Find where the given text appears and provide that cell's center as [X, Y] coordinate. 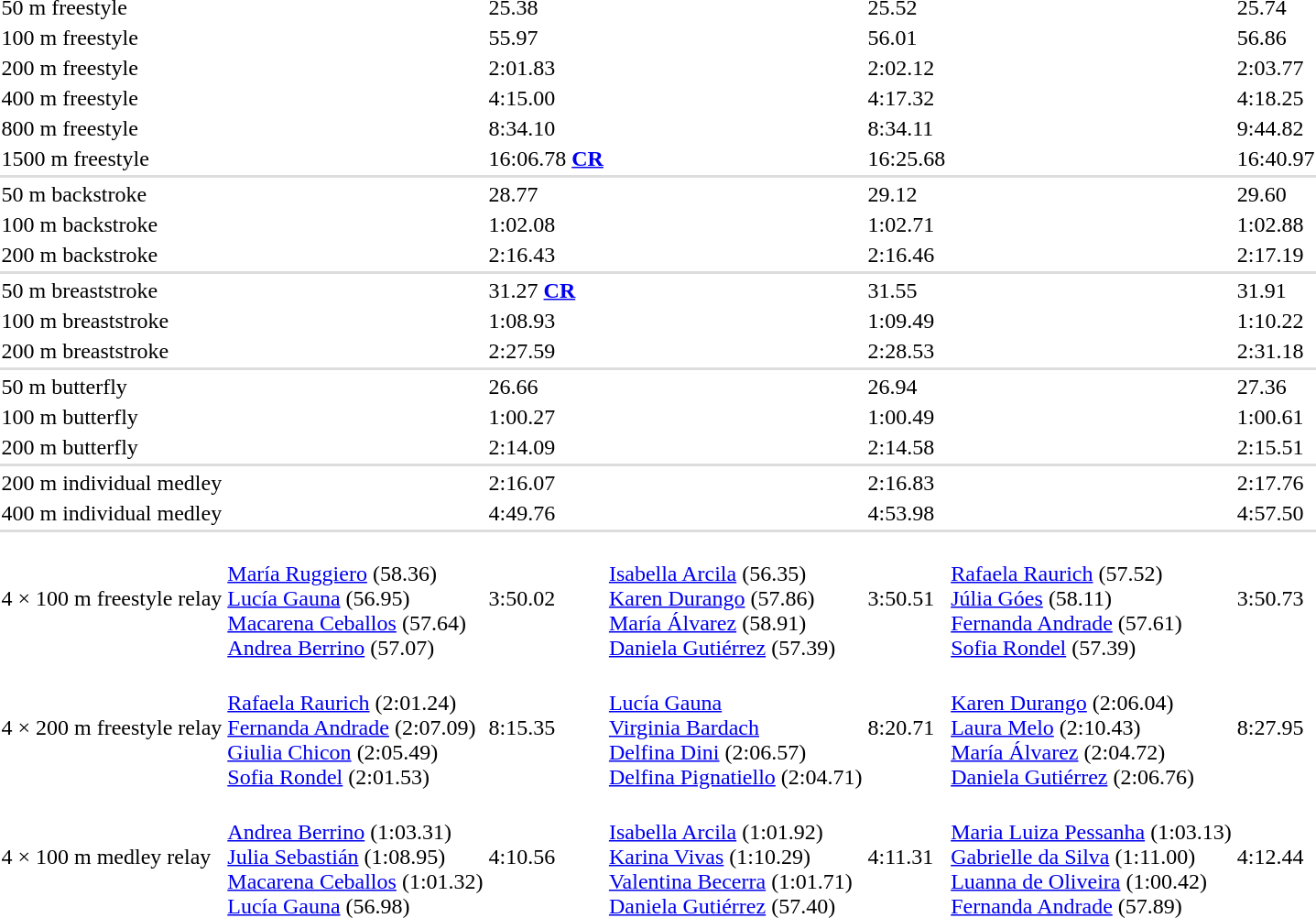
200 m butterfly [112, 447]
Rafaela Raurich (57.52)Júlia Góes (58.11)Fernanda Andrade (57.61)Sofia Rondel (57.39) [1092, 598]
8:27.95 [1276, 727]
55.97 [546, 38]
4:53.98 [907, 513]
1:02.88 [1276, 224]
4:15.00 [546, 98]
200 m individual medley [112, 483]
Rafaela Raurich (2:01.24)Fernanda Andrade (2:07.09)Giulia Chicon (2:05.49)Sofia Rondel (2:01.53) [355, 727]
2:28.53 [907, 351]
800 m freestyle [112, 128]
María Ruggiero (58.36)Lucía Gauna (56.95)Macarena Ceballos (57.64)Andrea Berrino (57.07) [355, 598]
1:09.49 [907, 321]
1:00.49 [907, 417]
28.77 [546, 194]
31.55 [907, 290]
200 m breaststroke [112, 351]
400 m freestyle [112, 98]
400 m individual medley [112, 513]
50 m butterfly [112, 387]
29.60 [1276, 194]
2:16.83 [907, 483]
2:27.59 [546, 351]
26.66 [546, 387]
100 m backstroke [112, 224]
16:40.97 [1276, 158]
1:00.27 [546, 417]
16:06.78 CR [546, 158]
8:34.10 [546, 128]
4:18.25 [1276, 98]
4 × 100 m freestyle relay [112, 598]
200 m freestyle [112, 68]
4 × 200 m freestyle relay [112, 727]
9:44.82 [1276, 128]
2:15.51 [1276, 447]
56.01 [907, 38]
2:14.09 [546, 447]
50 m breaststroke [112, 290]
1:10.22 [1276, 321]
1:02.71 [907, 224]
2:16.43 [546, 255]
16:25.68 [907, 158]
31.91 [1276, 290]
2:16.46 [907, 255]
2:01.83 [546, 68]
29.12 [907, 194]
8:20.71 [907, 727]
1:02.08 [546, 224]
56.86 [1276, 38]
100 m breaststroke [112, 321]
100 m freestyle [112, 38]
1500 m freestyle [112, 158]
8:15.35 [546, 727]
50 m backstroke [112, 194]
3:50.73 [1276, 598]
1:00.61 [1276, 417]
4:17.32 [907, 98]
Lucía Gauna Virginia Bardach Delfina Dini (2:06.57)Delfina Pignatiello (2:04.71) [735, 727]
31.27 CR [546, 290]
Isabella Arcila (56.35)Karen Durango (57.86)María Álvarez (58.91)Daniela Gutiérrez (57.39) [735, 598]
3:50.02 [546, 598]
2:14.58 [907, 447]
2:17.76 [1276, 483]
2:03.77 [1276, 68]
2:16.07 [546, 483]
Karen Durango (2:06.04)Laura Melo (2:10.43)María Álvarez (2:04.72)Daniela Gutiérrez (2:06.76) [1092, 727]
2:31.18 [1276, 351]
4:57.50 [1276, 513]
8:34.11 [907, 128]
2:02.12 [907, 68]
2:17.19 [1276, 255]
100 m butterfly [112, 417]
1:08.93 [546, 321]
26.94 [907, 387]
27.36 [1276, 387]
4:49.76 [546, 513]
3:50.51 [907, 598]
200 m backstroke [112, 255]
